For the text-containing cell, return its midpoint in [x, y] coordinate format. 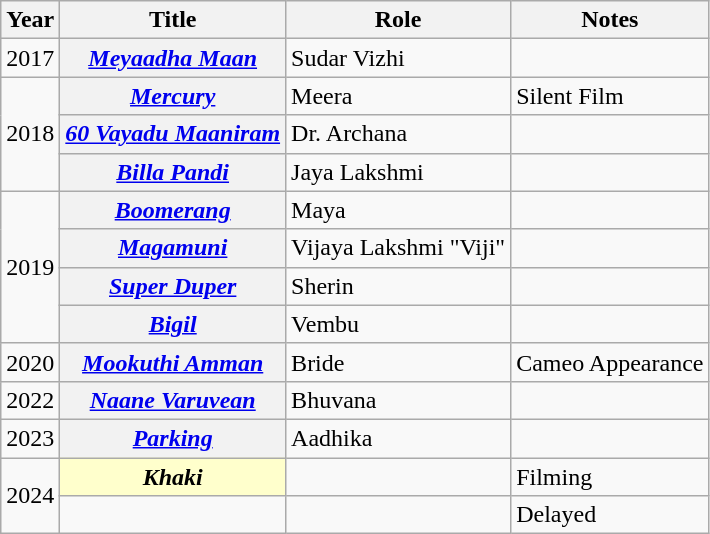
2019 [30, 267]
Magamuni [173, 248]
2018 [30, 134]
Super Duper [173, 286]
Mercury [173, 96]
2022 [30, 400]
Title [173, 20]
Vembu [398, 324]
Delayed [610, 515]
Jaya Lakshmi [398, 172]
Silent Film [610, 96]
Notes [610, 20]
Vijaya Lakshmi "Viji" [398, 248]
Year [30, 20]
Parking [173, 438]
Aadhika [398, 438]
Dr. Archana [398, 134]
Mookuthi Amman [173, 362]
Meyaadha Maan [173, 58]
Bhuvana [398, 400]
Boomerang [173, 210]
2023 [30, 438]
2020 [30, 362]
Sudar Vizhi [398, 58]
Maya [398, 210]
Meera [398, 96]
Filming [610, 477]
Bigil [173, 324]
Billa Pandi [173, 172]
Role [398, 20]
Sherin [398, 286]
Khaki [173, 477]
2024 [30, 496]
60 Vayadu Maaniram [173, 134]
Bride [398, 362]
Naane Varuvean [173, 400]
Cameo Appearance [610, 362]
2017 [30, 58]
